Extract the (x, y) coordinate from the center of the cell holding the provided text.  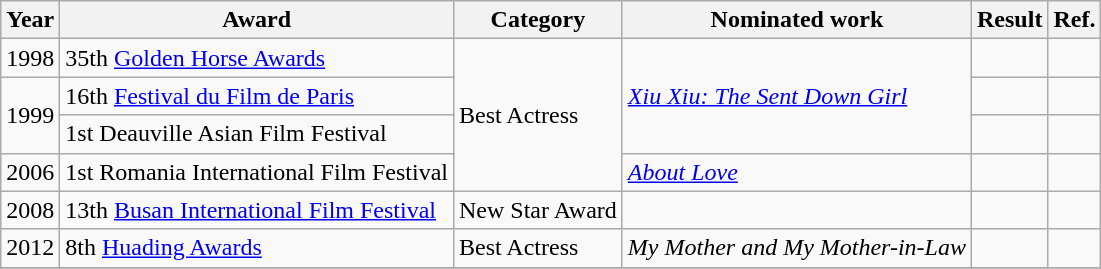
35th Golden Horse Awards (257, 58)
Xiu Xiu: The Sent Down Girl (796, 96)
Nominated work (796, 20)
About Love (796, 172)
8th Huading Awards (257, 248)
Award (257, 20)
1st Romania International Film Festival (257, 172)
2012 (30, 248)
2008 (30, 210)
1998 (30, 58)
My Mother and My Mother-in-Law (796, 248)
1st Deauville Asian Film Festival (257, 134)
16th Festival du Film de Paris (257, 96)
Year (30, 20)
New Star Award (538, 210)
1999 (30, 115)
Category (538, 20)
13th Busan International Film Festival (257, 210)
2006 (30, 172)
Ref. (1074, 20)
Result (1010, 20)
